Detect which cell encompasses the target text, then output its [x, y] center coordinate. 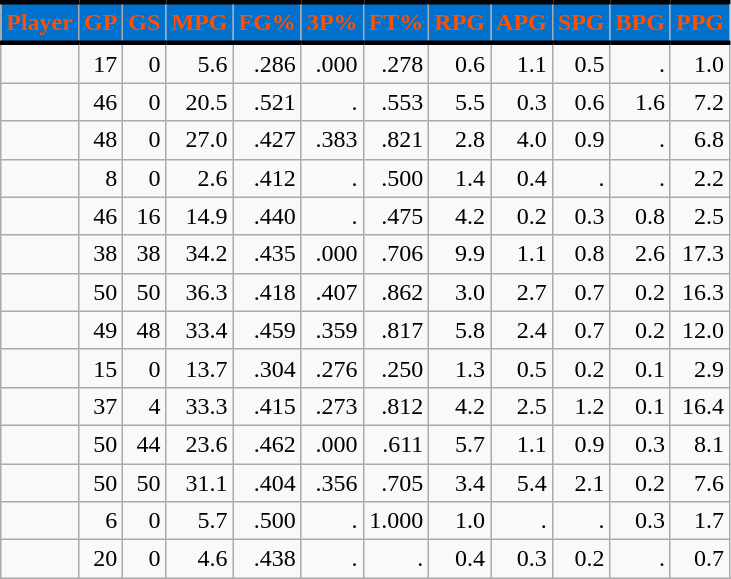
.706 [396, 254]
FT% [396, 22]
.521 [267, 102]
7.6 [700, 483]
2.1 [581, 483]
15 [100, 368]
.356 [332, 483]
APG [522, 22]
.286 [267, 63]
4 [144, 406]
17.3 [700, 254]
GS [144, 22]
33.3 [200, 406]
6.8 [700, 140]
1.4 [460, 178]
2.8 [460, 140]
8 [100, 178]
8.1 [700, 444]
.427 [267, 140]
14.9 [200, 216]
RPG [460, 22]
.435 [267, 254]
36.3 [200, 292]
.412 [267, 178]
6 [100, 521]
.812 [396, 406]
31.1 [200, 483]
9.9 [460, 254]
.705 [396, 483]
5.4 [522, 483]
13.7 [200, 368]
2.2 [700, 178]
4.0 [522, 140]
1.000 [396, 521]
.273 [332, 406]
34.2 [200, 254]
3P% [332, 22]
.250 [396, 368]
.304 [267, 368]
.404 [267, 483]
.278 [396, 63]
3.4 [460, 483]
2.4 [522, 330]
.862 [396, 292]
23.6 [200, 444]
3.0 [460, 292]
.475 [396, 216]
20 [100, 559]
GP [100, 22]
49 [100, 330]
4.6 [200, 559]
5.8 [460, 330]
16 [144, 216]
.418 [267, 292]
1.3 [460, 368]
16.4 [700, 406]
5.6 [200, 63]
.440 [267, 216]
2.7 [522, 292]
Player [40, 22]
.553 [396, 102]
.359 [332, 330]
.415 [267, 406]
SPG [581, 22]
1.2 [581, 406]
44 [144, 444]
27.0 [200, 140]
33.4 [200, 330]
2.9 [700, 368]
.462 [267, 444]
.821 [396, 140]
MPG [200, 22]
.611 [396, 444]
.817 [396, 330]
7.2 [700, 102]
20.5 [200, 102]
1.7 [700, 521]
1.6 [640, 102]
FG% [267, 22]
.276 [332, 368]
.407 [332, 292]
.438 [267, 559]
.459 [267, 330]
PPG [700, 22]
16.3 [700, 292]
.383 [332, 140]
BPG [640, 22]
12.0 [700, 330]
5.5 [460, 102]
17 [100, 63]
37 [100, 406]
